Detect which cell encompasses the target text, then output its [X, Y] center coordinate. 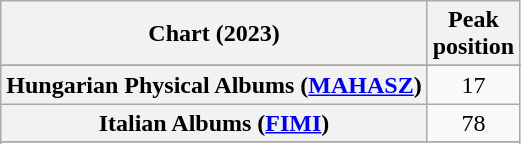
78 [473, 123]
Hungarian Physical Albums (MAHASZ) [214, 85]
Peakposition [473, 34]
Italian Albums (FIMI) [214, 123]
17 [473, 85]
Chart (2023) [214, 34]
